Return the [X, Y] coordinate for the center point of the cell that contains the specified text.  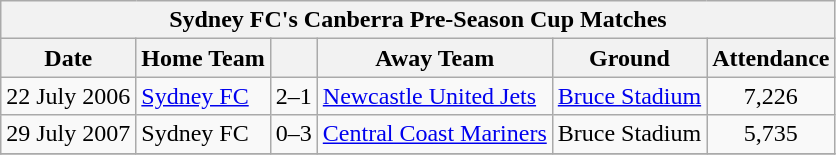
Central Coast Mariners [434, 134]
Date [68, 58]
22 July 2006 [68, 96]
Ground [629, 58]
Home Team [203, 58]
Away Team [434, 58]
5,735 [771, 134]
29 July 2007 [68, 134]
Newcastle United Jets [434, 96]
Attendance [771, 58]
0–3 [294, 134]
2–1 [294, 96]
Sydney FC's Canberra Pre-Season Cup Matches [418, 20]
7,226 [771, 96]
